Determine the [x, y] coordinate at the center of the cell enclosing the given text.  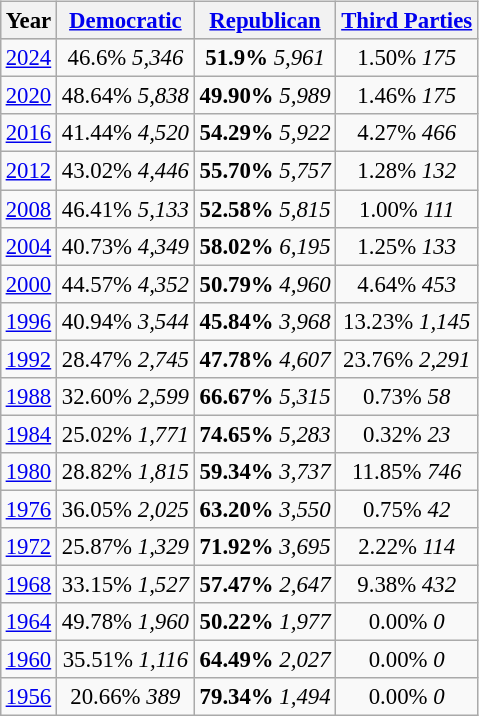
1996 [28, 321]
45.84% 3,968 [265, 321]
2016 [28, 133]
Year [28, 21]
1.25% 133 [407, 246]
64.49% 2,027 [265, 660]
2024 [28, 58]
28.82% 1,815 [126, 472]
1964 [28, 622]
0.75% 42 [407, 509]
2004 [28, 246]
50.79% 4,960 [265, 284]
1988 [28, 396]
66.67% 5,315 [265, 396]
40.94% 3,544 [126, 321]
50.22% 1,977 [265, 622]
2.22% 114 [407, 547]
1980 [28, 472]
43.02% 4,446 [126, 171]
55.70% 5,757 [265, 171]
25.02% 1,771 [126, 434]
1976 [28, 509]
1.28% 132 [407, 171]
1956 [28, 697]
2000 [28, 284]
40.73% 4,349 [126, 246]
52.58% 5,815 [265, 209]
47.78% 4,607 [265, 359]
11.85% 746 [407, 472]
25.87% 1,329 [126, 547]
74.65% 5,283 [265, 434]
Third Parties [407, 21]
46.6% 5,346 [126, 58]
57.47% 2,647 [265, 584]
41.44% 4,520 [126, 133]
Democratic [126, 21]
28.47% 2,745 [126, 359]
0.73% 58 [407, 396]
33.15% 1,527 [126, 584]
48.64% 5,838 [126, 96]
1.00% 111 [407, 209]
1.46% 175 [407, 96]
63.20% 3,550 [265, 509]
2012 [28, 171]
4.64% 453 [407, 284]
1972 [28, 547]
1984 [28, 434]
23.76% 2,291 [407, 359]
2020 [28, 96]
49.90% 5,989 [265, 96]
Republican [265, 21]
2008 [28, 209]
36.05% 2,025 [126, 509]
1968 [28, 584]
9.38% 432 [407, 584]
59.34% 3,737 [265, 472]
79.34% 1,494 [265, 697]
0.32% 23 [407, 434]
1.50% 175 [407, 58]
46.41% 5,133 [126, 209]
35.51% 1,116 [126, 660]
71.92% 3,695 [265, 547]
1992 [28, 359]
4.27% 466 [407, 133]
20.66% 389 [126, 697]
51.9% 5,961 [265, 58]
1960 [28, 660]
49.78% 1,960 [126, 622]
44.57% 4,352 [126, 284]
58.02% 6,195 [265, 246]
32.60% 2,599 [126, 396]
54.29% 5,922 [265, 133]
13.23% 1,145 [407, 321]
